Find where the given text appears and provide that cell's center as (x, y) coordinate. 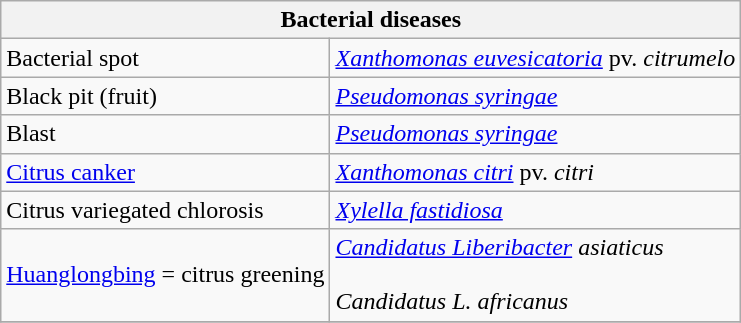
Huanglongbing = citrus greening (166, 275)
Citrus variegated chlorosis (166, 210)
Xylella fastidiosa (536, 210)
Bacterial spot (166, 58)
Xanthomonas euvesicatoria pv. citrumelo (536, 58)
Black pit (fruit) (166, 96)
Blast (166, 134)
Xanthomonas citri pv. citri (536, 172)
Candidatus Liberibacter asiaticusCandidatus L. africanus (536, 275)
Bacterial diseases (371, 20)
Citrus canker (166, 172)
